Identify which cell holds the provided text, then report its (X, Y) central coordinate. 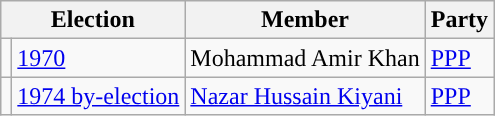
Nazar Hussain Kiyani (305, 96)
Mohammad Amir Khan (305, 58)
1970 (98, 58)
Election (93, 20)
Member (305, 20)
Party (459, 20)
1974 by-election (98, 96)
